Provide the [X, Y] coordinate of the cell's center where the given text is located.  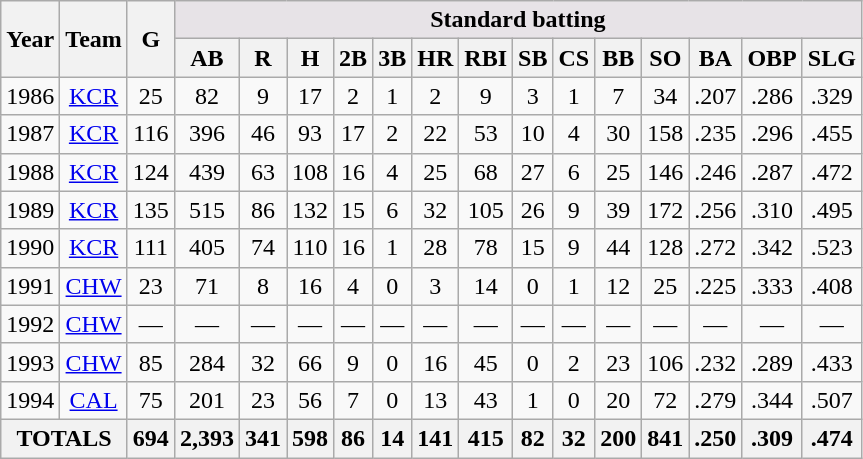
.296 [772, 134]
.256 [716, 210]
158 [666, 134]
56 [310, 400]
.310 [772, 210]
RBI [486, 58]
46 [262, 134]
1990 [30, 248]
R [262, 58]
93 [310, 134]
45 [486, 362]
.250 [716, 438]
28 [436, 248]
SLG [832, 58]
1992 [30, 324]
20 [618, 400]
.455 [832, 134]
132 [310, 210]
22 [436, 134]
1988 [30, 172]
12 [618, 286]
284 [206, 362]
1991 [30, 286]
.246 [716, 172]
71 [206, 286]
201 [206, 400]
515 [206, 210]
694 [150, 438]
TOTALS [64, 438]
BA [716, 58]
2B [354, 58]
Team [94, 39]
SB [533, 58]
.289 [772, 362]
85 [150, 362]
146 [666, 172]
Year [30, 39]
.344 [772, 400]
.507 [832, 400]
.235 [716, 134]
G [150, 39]
.523 [832, 248]
8 [262, 286]
.286 [772, 96]
BB [618, 58]
105 [486, 210]
34 [666, 96]
72 [666, 400]
172 [666, 210]
66 [310, 362]
13 [436, 400]
39 [618, 210]
26 [533, 210]
1986 [30, 96]
141 [436, 438]
Standard batting [518, 20]
74 [262, 248]
124 [150, 172]
AB [206, 58]
341 [262, 438]
.474 [832, 438]
.342 [772, 248]
CS [574, 58]
111 [150, 248]
.232 [716, 362]
SO [666, 58]
.272 [716, 248]
1987 [30, 134]
.433 [832, 362]
110 [310, 248]
598 [310, 438]
43 [486, 400]
108 [310, 172]
1993 [30, 362]
.333 [772, 286]
.472 [832, 172]
415 [486, 438]
1989 [30, 210]
200 [618, 438]
53 [486, 134]
3B [392, 58]
44 [618, 248]
.207 [716, 96]
.287 [772, 172]
30 [618, 134]
27 [533, 172]
78 [486, 248]
106 [666, 362]
2,393 [206, 438]
135 [150, 210]
396 [206, 134]
.309 [772, 438]
.495 [832, 210]
.329 [832, 96]
.225 [716, 286]
128 [666, 248]
841 [666, 438]
H [310, 58]
439 [206, 172]
116 [150, 134]
75 [150, 400]
1994 [30, 400]
405 [206, 248]
10 [533, 134]
.279 [716, 400]
OBP [772, 58]
63 [262, 172]
.408 [832, 286]
68 [486, 172]
HR [436, 58]
CAL [94, 400]
